Detect which cell encompasses the target text, then output its [X, Y] center coordinate. 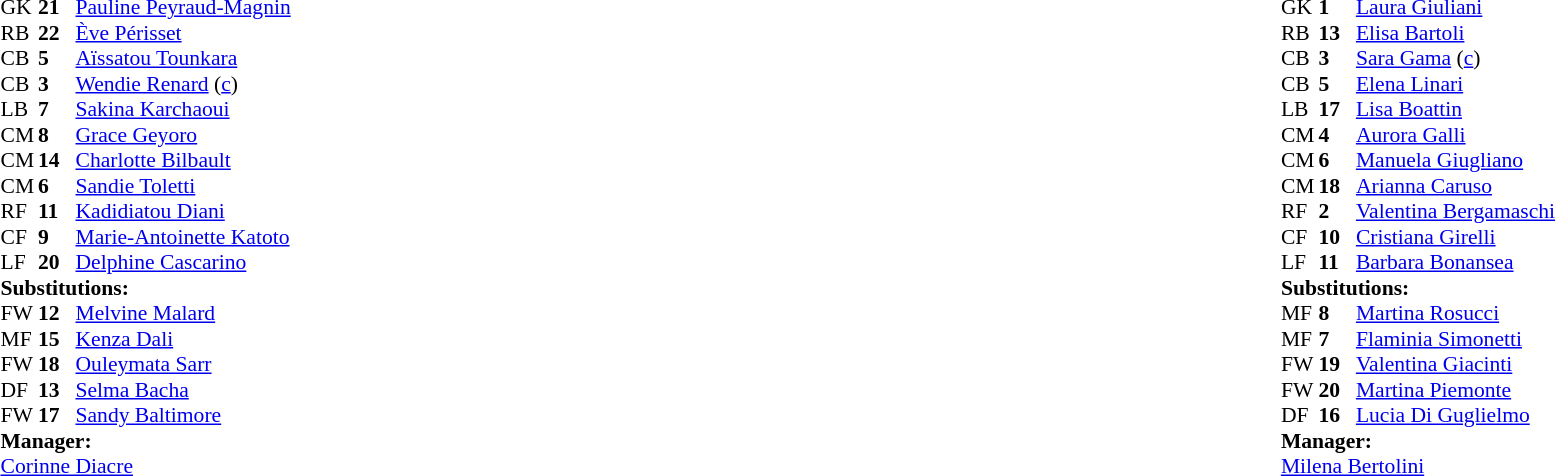
Elisa Bartoli [1456, 33]
Flaminia Simonetti [1456, 339]
Valentina Bergamaschi [1456, 211]
Marie-Antoinette Katoto [184, 237]
Martina Rosucci [1456, 313]
9 [57, 237]
Cristiana Girelli [1456, 237]
19 [1337, 365]
Charlotte Bilbault [184, 161]
Sakina Karchaoui [184, 109]
14 [57, 161]
15 [57, 339]
Delphine Cascarino [184, 263]
Melvine Malard [184, 313]
4 [1337, 135]
Sara Gama (c) [1456, 59]
Elena Linari [1456, 84]
Arianna Caruso [1456, 186]
Martina Piemonte [1456, 390]
Kadidiatou Diani [184, 211]
Sandy Baltimore [184, 415]
Aurora Galli [1456, 135]
10 [1337, 237]
Barbara Bonansea [1456, 263]
Lisa Boattin [1456, 109]
16 [1337, 415]
Lucia Di Guglielmo [1456, 415]
12 [57, 313]
Grace Geyoro [184, 135]
Aïssatou Tounkara [184, 59]
Wendie Renard (c) [184, 84]
2 [1337, 211]
Ève Périsset [184, 33]
Manuela Giugliano [1456, 161]
22 [57, 33]
Ouleymata Sarr [184, 365]
Selma Bacha [184, 390]
Valentina Giacinti [1456, 365]
Kenza Dali [184, 339]
Sandie Toletti [184, 186]
